From the cell containing the given text, extract its center point as (X, Y) coordinate. 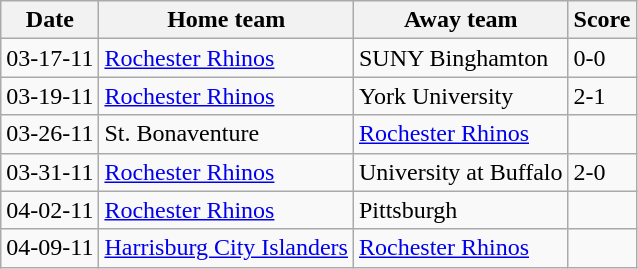
Harrisburg City Islanders (226, 248)
York University (460, 96)
04-02-11 (50, 210)
03-26-11 (50, 134)
04-09-11 (50, 248)
2-1 (602, 96)
University at Buffalo (460, 172)
Pittsburgh (460, 210)
Date (50, 20)
Home team (226, 20)
03-19-11 (50, 96)
03-31-11 (50, 172)
St. Bonaventure (226, 134)
2-0 (602, 172)
Away team (460, 20)
03-17-11 (50, 58)
0-0 (602, 58)
Score (602, 20)
SUNY Binghamton (460, 58)
